Detect which cell encompasses the target text, then output its [x, y] center coordinate. 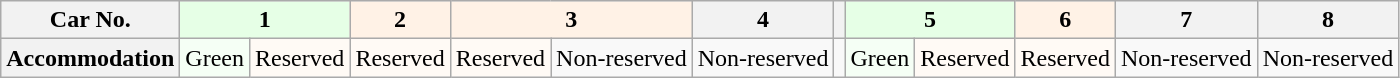
5 [930, 20]
8 [1328, 20]
Accommodation [90, 58]
3 [571, 20]
4 [763, 20]
6 [1065, 20]
Car No. [90, 20]
7 [1186, 20]
2 [400, 20]
1 [265, 20]
